Detect which cell encompasses the target text, then output its (x, y) center coordinate. 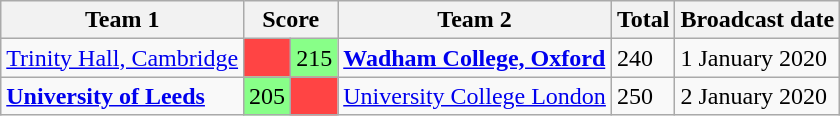
2 January 2020 (758, 96)
205 (268, 96)
University of Leeds (122, 96)
Broadcast date (758, 20)
250 (643, 96)
240 (643, 58)
Team 1 (122, 20)
Wadham College, Oxford (475, 58)
Team 2 (475, 20)
Total (643, 20)
215 (314, 58)
University College London (475, 96)
Score (291, 20)
Trinity Hall, Cambridge (122, 58)
1 January 2020 (758, 58)
